Provide the [X, Y] coordinate of the cell's center where the given text is located.  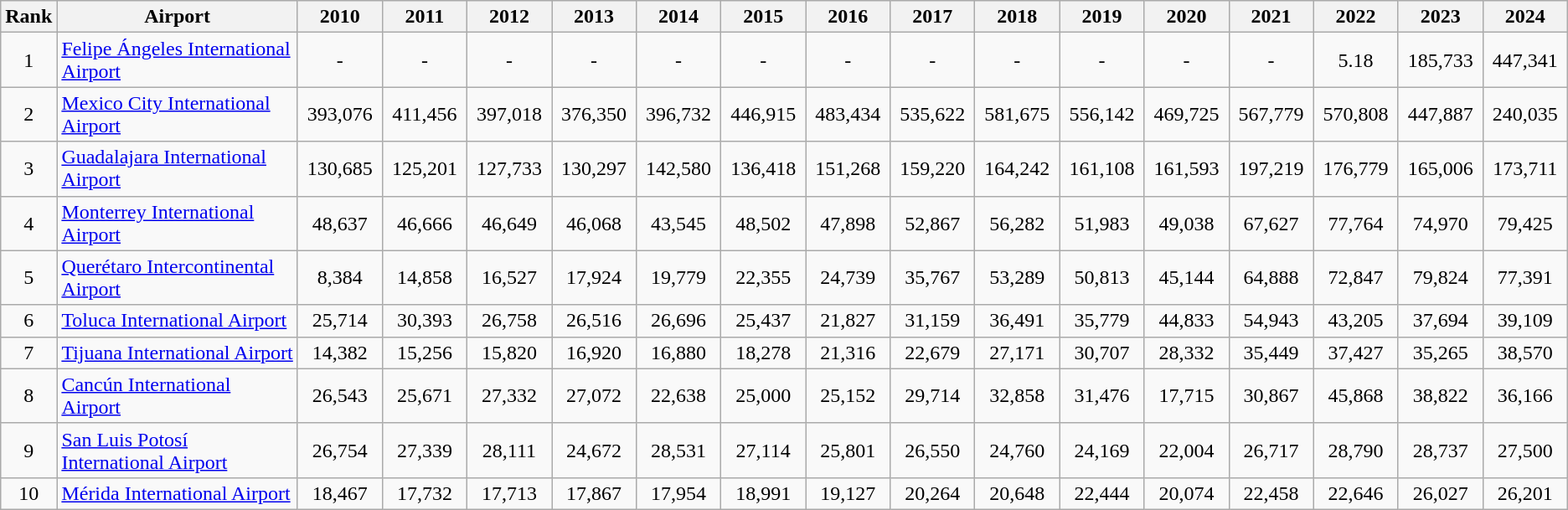
37,694 [1441, 321]
17,924 [593, 278]
2020 [1186, 17]
18,991 [764, 493]
31,159 [933, 321]
2015 [764, 17]
161,108 [1102, 169]
26,754 [340, 451]
161,593 [1186, 169]
2011 [424, 17]
Mexico City International Airport [178, 114]
10 [28, 493]
Tijuana International Airport [178, 353]
125,201 [424, 169]
28,111 [509, 451]
67,627 [1271, 223]
30,707 [1102, 353]
2 [28, 114]
43,545 [678, 223]
24,169 [1102, 451]
37,427 [1355, 353]
17,867 [593, 493]
393,076 [340, 114]
22,646 [1355, 493]
2021 [1271, 17]
77,391 [1524, 278]
28,531 [678, 451]
25,437 [764, 321]
2022 [1355, 17]
77,764 [1355, 223]
San Luis Potosí International Airport [178, 451]
20,264 [933, 493]
22,355 [764, 278]
5.18 [1355, 60]
1 [28, 60]
570,808 [1355, 114]
26,201 [1524, 493]
14,382 [340, 353]
27,171 [1017, 353]
24,739 [848, 278]
164,242 [1017, 169]
39,109 [1524, 321]
27,072 [593, 395]
43,205 [1355, 321]
64,888 [1271, 278]
2014 [678, 17]
15,820 [509, 353]
173,711 [1524, 169]
28,737 [1441, 451]
27,339 [424, 451]
27,332 [509, 395]
17,954 [678, 493]
376,350 [593, 114]
240,035 [1524, 114]
Toluca International Airport [178, 321]
24,672 [593, 451]
6 [28, 321]
446,915 [764, 114]
16,527 [509, 278]
127,733 [509, 169]
26,516 [593, 321]
46,068 [593, 223]
17,713 [509, 493]
35,265 [1441, 353]
74,970 [1441, 223]
19,127 [848, 493]
36,491 [1017, 321]
25,671 [424, 395]
26,550 [933, 451]
27,114 [764, 451]
Felipe Ángeles International Airport [178, 60]
130,685 [340, 169]
17,732 [424, 493]
2018 [1017, 17]
469,725 [1186, 114]
38,570 [1524, 353]
79,425 [1524, 223]
2023 [1441, 17]
22,458 [1271, 493]
16,880 [678, 353]
2017 [933, 17]
581,675 [1017, 114]
46,666 [424, 223]
396,732 [678, 114]
397,018 [509, 114]
26,027 [1441, 493]
4 [28, 223]
24,760 [1017, 451]
21,316 [848, 353]
159,220 [933, 169]
136,418 [764, 169]
44,833 [1186, 321]
25,152 [848, 395]
46,649 [509, 223]
2013 [593, 17]
45,868 [1355, 395]
151,268 [848, 169]
142,580 [678, 169]
25,714 [340, 321]
53,289 [1017, 278]
22,638 [678, 395]
2012 [509, 17]
18,467 [340, 493]
35,779 [1102, 321]
27,500 [1524, 451]
22,679 [933, 353]
22,004 [1186, 451]
17,715 [1186, 395]
2019 [1102, 17]
Monterrey International Airport [178, 223]
15,256 [424, 353]
21,827 [848, 321]
19,779 [678, 278]
Mérida International Airport [178, 493]
130,297 [593, 169]
Rank [28, 17]
2010 [340, 17]
9 [28, 451]
26,758 [509, 321]
29,714 [933, 395]
28,332 [1186, 353]
8,384 [340, 278]
2024 [1524, 17]
48,502 [764, 223]
3 [28, 169]
7 [28, 353]
38,822 [1441, 395]
28,790 [1355, 451]
556,142 [1102, 114]
72,847 [1355, 278]
18,278 [764, 353]
35,449 [1271, 353]
50,813 [1102, 278]
45,144 [1186, 278]
31,476 [1102, 395]
47,898 [848, 223]
35,767 [933, 278]
Querétaro Intercontinental Airport [178, 278]
5 [28, 278]
49,038 [1186, 223]
52,867 [933, 223]
25,801 [848, 451]
25,000 [764, 395]
16,920 [593, 353]
176,779 [1355, 169]
26,696 [678, 321]
79,824 [1441, 278]
20,648 [1017, 493]
8 [28, 395]
Guadalajara International Airport [178, 169]
Airport [178, 17]
32,858 [1017, 395]
165,006 [1441, 169]
483,434 [848, 114]
36,166 [1524, 395]
56,282 [1017, 223]
22,444 [1102, 493]
2016 [848, 17]
447,887 [1441, 114]
14,858 [424, 278]
26,543 [340, 395]
197,219 [1271, 169]
185,733 [1441, 60]
51,983 [1102, 223]
567,779 [1271, 114]
54,943 [1271, 321]
411,456 [424, 114]
30,867 [1271, 395]
30,393 [424, 321]
26,717 [1271, 451]
Cancún International Airport [178, 395]
535,622 [933, 114]
48,637 [340, 223]
447,341 [1524, 60]
20,074 [1186, 493]
